For the text-containing cell, return its midpoint in [X, Y] coordinate format. 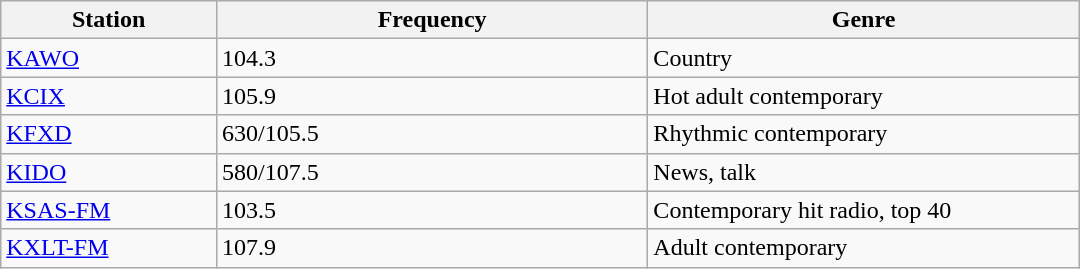
KIDO [109, 172]
Adult contemporary [864, 248]
Contemporary hit radio, top 40 [864, 210]
Station [109, 20]
Genre [864, 20]
KAWO [109, 58]
KFXD [109, 134]
Rhythmic contemporary [864, 134]
630/105.5 [432, 134]
KSAS-FM [109, 210]
KCIX [109, 96]
News, talk [864, 172]
KXLT-FM [109, 248]
107.9 [432, 248]
580/107.5 [432, 172]
Country [864, 58]
Frequency [432, 20]
Hot adult contemporary [864, 96]
104.3 [432, 58]
103.5 [432, 210]
105.9 [432, 96]
